Locate the cell with the specified text and output its (X, Y) center coordinate. 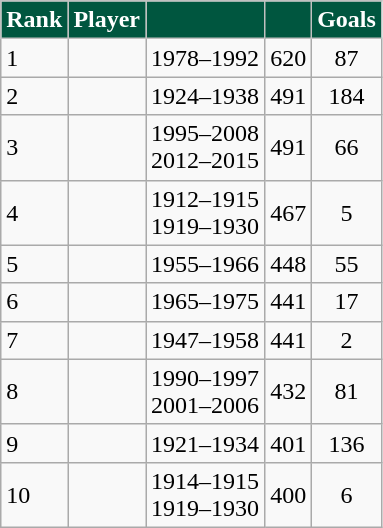
401 (288, 443)
467 (288, 212)
136 (347, 443)
81 (347, 392)
1 (34, 58)
Goals (347, 20)
1921–1934 (206, 443)
87 (347, 58)
1947–1958 (206, 340)
1924–1938 (206, 96)
55 (347, 264)
17 (347, 302)
400 (288, 494)
10 (34, 494)
1955–1966 (206, 264)
620 (288, 58)
184 (347, 96)
3 (34, 148)
1914–19151919–1930 (206, 494)
7 (34, 340)
1995–20082012–2015 (206, 148)
432 (288, 392)
1965–1975 (206, 302)
1912–19151919–1930 (206, 212)
4 (34, 212)
66 (347, 148)
Rank (34, 20)
Player (107, 20)
9 (34, 443)
1978–1992 (206, 58)
448 (288, 264)
1990–19972001–2006 (206, 392)
8 (34, 392)
